For the text-containing cell, return its midpoint in (X, Y) coordinate format. 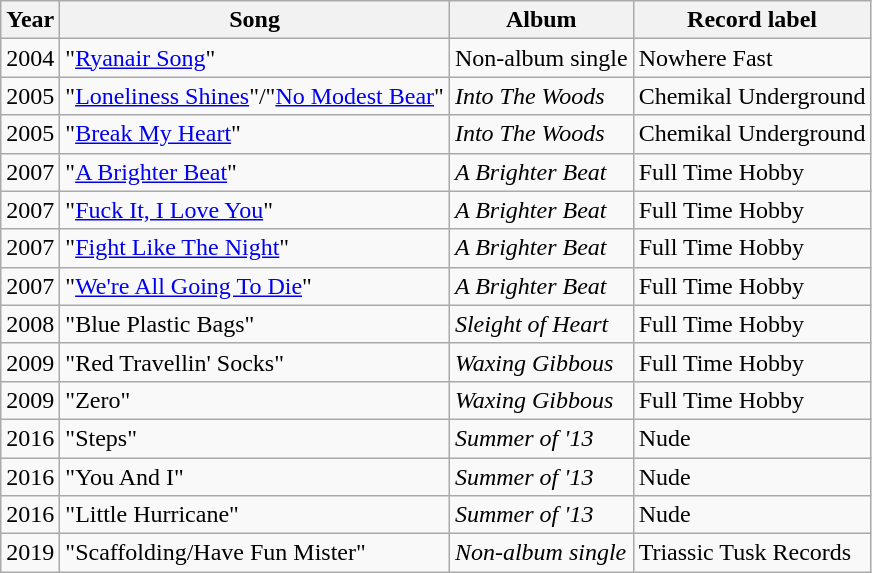
Year (30, 20)
"Little Hurricane" (255, 515)
"You And I" (255, 477)
"Break My Heart" (255, 134)
Nowhere Fast (752, 58)
Triassic Tusk Records (752, 553)
"Fight Like The Night" (255, 248)
Album (541, 20)
"Steps" (255, 438)
"Scaffolding/Have Fun Mister" (255, 553)
"Loneliness Shines"/"No Modest Bear" (255, 96)
Song (255, 20)
Record label (752, 20)
2019 (30, 553)
"Ryanair Song" (255, 58)
"We're All Going To Die" (255, 286)
"Zero" (255, 400)
Sleight of Heart (541, 324)
2004 (30, 58)
"Fuck It, I Love You" (255, 210)
"Blue Plastic Bags" (255, 324)
"Red Travellin' Socks" (255, 362)
2008 (30, 324)
"A Brighter Beat" (255, 172)
